Scan for the cell matching the given text and deliver its [x, y] coordinate at center. 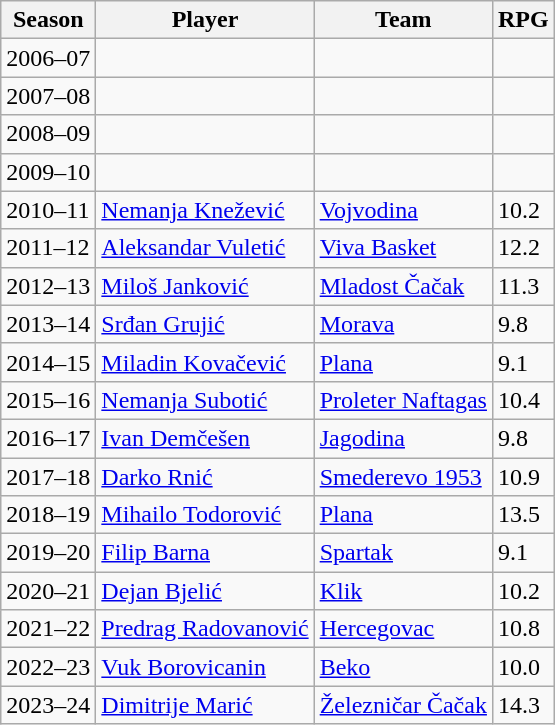
Hercegovac [403, 629]
2020–21 [48, 591]
Vojvodina [403, 210]
Vuk Borovicanin [205, 667]
Klik [403, 591]
10.4 [523, 400]
Miloš Janković [205, 286]
Darko Rnić [205, 477]
Aleksandar Vuletić [205, 248]
10.0 [523, 667]
Spartak [403, 553]
2007–08 [48, 96]
10.9 [523, 477]
2021–22 [48, 629]
2023–24 [48, 705]
Dimitrije Marić [205, 705]
Nemanja Subotić [205, 400]
Filip Barna [205, 553]
2009–10 [48, 172]
12.2 [523, 248]
2017–18 [48, 477]
2008–09 [48, 134]
14.3 [523, 705]
Železničar Čačak [403, 705]
2014–15 [48, 362]
2015–16 [48, 400]
10.8 [523, 629]
Mihailo Todorović [205, 515]
Srđan Grujić [205, 324]
Player [205, 20]
Nemanja Knežević [205, 210]
2016–17 [48, 438]
2022–23 [48, 667]
Team [403, 20]
Beko [403, 667]
Ivan Demčešen [205, 438]
Dejan Bjelić [205, 591]
Proleter Naftagas [403, 400]
Season [48, 20]
2013–14 [48, 324]
11.3 [523, 286]
2010–11 [48, 210]
Miladin Kovačević [205, 362]
2011–12 [48, 248]
Predrag Radovanović [205, 629]
Mladost Čačak [403, 286]
2019–20 [48, 553]
Smederevo 1953 [403, 477]
2018–19 [48, 515]
2006–07 [48, 58]
Morava [403, 324]
Jagodina [403, 438]
RPG [523, 20]
13.5 [523, 515]
Viva Basket [403, 248]
2012–13 [48, 286]
